Extract the [X, Y] coordinate from the center of the cell holding the provided text.  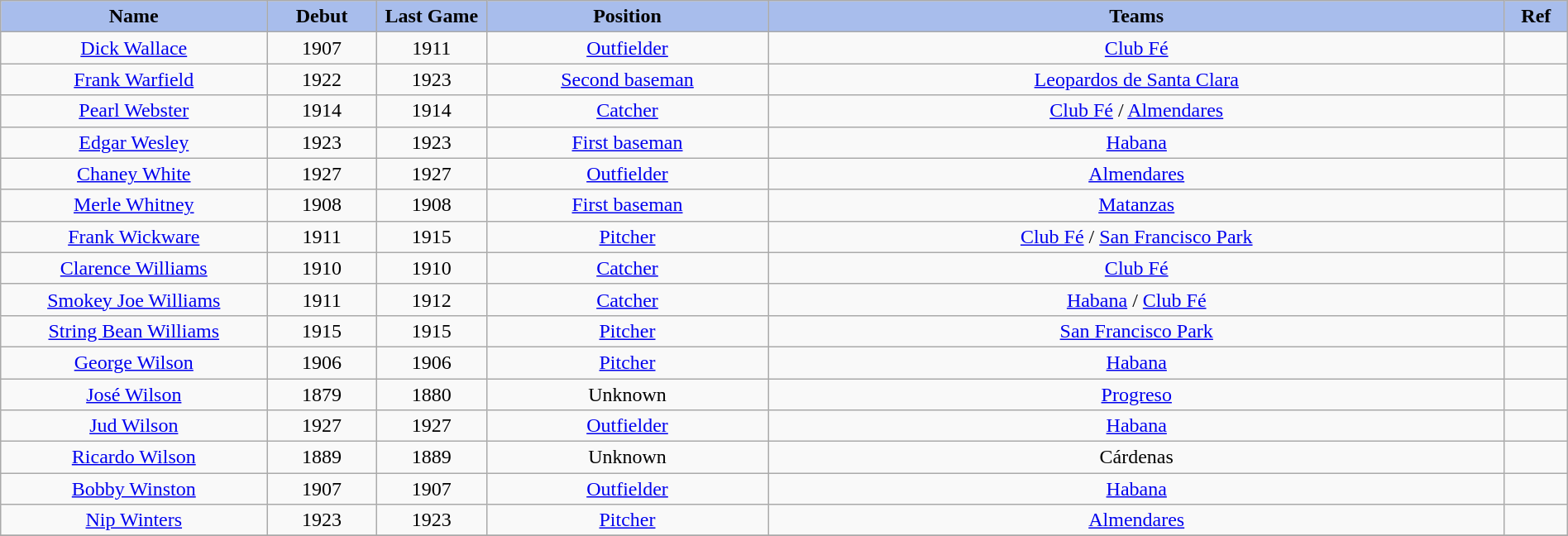
Smokey Joe Williams [134, 299]
Name [134, 17]
Second baseman [627, 79]
Club Fé / San Francisco Park [1136, 237]
Jud Wilson [134, 426]
Position [627, 17]
Frank Wickware [134, 237]
1922 [323, 79]
Leopardos de Santa Clara [1136, 79]
Merle Whitney [134, 205]
Ref [1536, 17]
Chaney White [134, 174]
1880 [432, 395]
Nip Winters [134, 520]
1879 [323, 395]
Edgar Wesley [134, 142]
San Francisco Park [1136, 331]
Debut [323, 17]
Matanzas [1136, 205]
José Wilson [134, 395]
Frank Warfield [134, 79]
Teams [1136, 17]
1912 [432, 299]
Progreso [1136, 395]
Club Fé / Almendares [1136, 111]
Clarence Williams [134, 268]
Dick Wallace [134, 48]
George Wilson [134, 362]
Bobby Winston [134, 489]
Pearl Webster [134, 111]
Last Game [432, 17]
Cárdenas [1136, 457]
Habana / Club Fé [1136, 299]
Ricardo Wilson [134, 457]
String Bean Williams [134, 331]
